Extract the (X, Y) coordinate from the center of the cell holding the provided text.  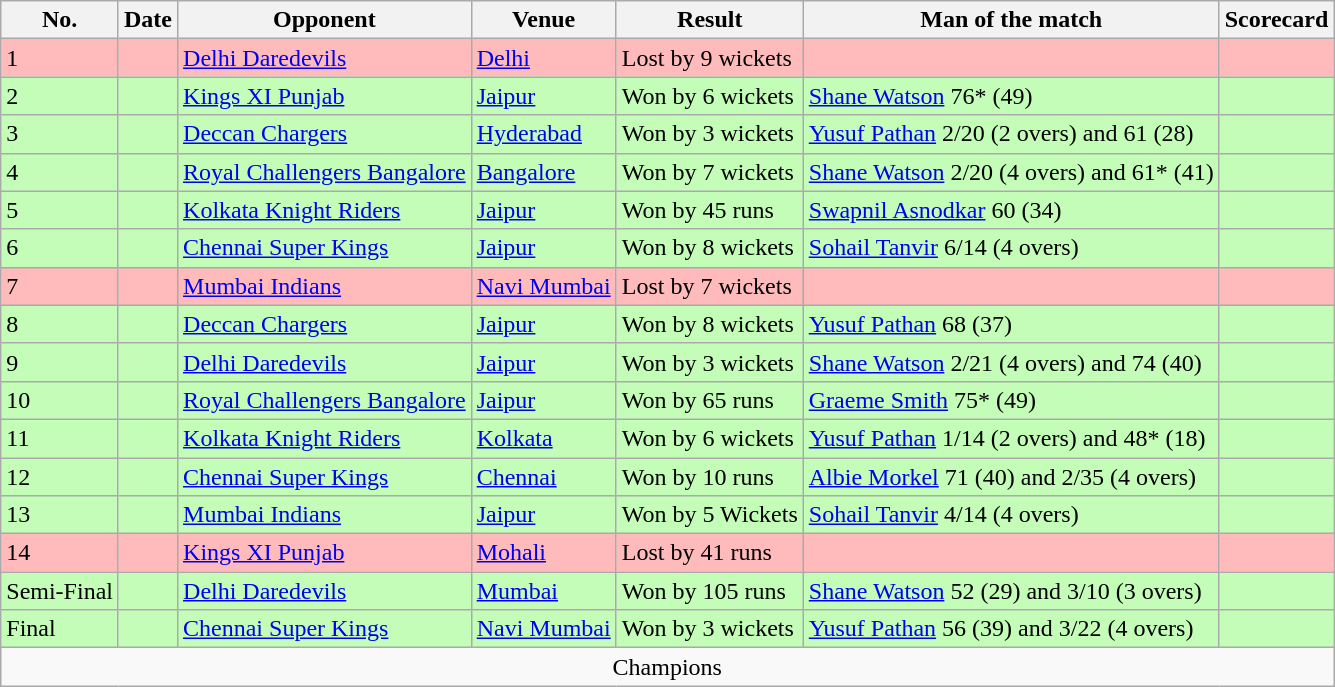
13 (60, 515)
Final (60, 629)
Bangalore (544, 172)
2 (60, 96)
Lost by 7 wickets (710, 286)
Mohali (544, 553)
Mumbai (544, 591)
Result (710, 20)
Sohail Tanvir 6/14 (4 overs) (1011, 248)
11 (60, 438)
Sohail Tanvir 4/14 (4 overs) (1011, 515)
4 (60, 172)
Shane Watson 76* (49) (1011, 96)
8 (60, 324)
Yusuf Pathan 1/14 (2 overs) and 48* (18) (1011, 438)
Man of the match (1011, 20)
Lost by 9 wickets (710, 58)
Graeme Smith 75* (49) (1011, 400)
Hyderabad (544, 134)
Lost by 41 runs (710, 553)
7 (60, 286)
Shane Watson 2/20 (4 overs) and 61* (41) (1011, 172)
Yusuf Pathan 2/20 (2 overs) and 61 (28) (1011, 134)
1 (60, 58)
Shane Watson 52 (29) and 3/10 (3 overs) (1011, 591)
Won by 105 runs (710, 591)
14 (60, 553)
Won by 5 Wickets (710, 515)
5 (60, 210)
Won by 10 runs (710, 477)
No. (60, 20)
10 (60, 400)
Albie Morkel 71 (40) and 2/35 (4 overs) (1011, 477)
Won by 65 runs (710, 400)
Semi-Final (60, 591)
Yusuf Pathan 68 (37) (1011, 324)
Shane Watson 2/21 (4 overs) and 74 (40) (1011, 362)
Opponent (325, 20)
Won by 7 wickets (710, 172)
Scorecard (1276, 20)
Kolkata (544, 438)
Swapnil Asnodkar 60 (34) (1011, 210)
Champions (668, 667)
Chennai (544, 477)
9 (60, 362)
12 (60, 477)
3 (60, 134)
Date (148, 20)
Delhi (544, 58)
Yusuf Pathan 56 (39) and 3/22 (4 overs) (1011, 629)
6 (60, 248)
Venue (544, 20)
Won by 45 runs (710, 210)
